Search for the cell housing the specified text and yield its [X, Y] center coordinate. 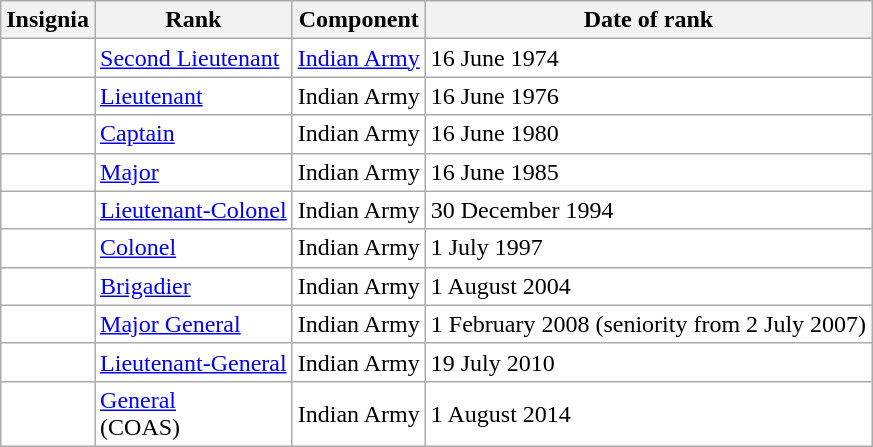
1 August 2014 [648, 414]
Major [194, 172]
16 June 1974 [648, 58]
1 August 2004 [648, 286]
Component [358, 20]
Major General [194, 324]
Brigadier [194, 286]
Colonel [194, 248]
Captain [194, 134]
16 June 1976 [648, 96]
Date of rank [648, 20]
1 February 2008 (seniority from 2 July 2007) [648, 324]
Lieutenant-General [194, 362]
1 July 1997 [648, 248]
16 June 1985 [648, 172]
Insignia [48, 20]
General(COAS) [194, 414]
Rank [194, 20]
30 December 1994 [648, 210]
16 June 1980 [648, 134]
19 July 2010 [648, 362]
Lieutenant [194, 96]
Lieutenant-Colonel [194, 210]
Second Lieutenant [194, 58]
